For the text-containing cell, return its midpoint in [x, y] coordinate format. 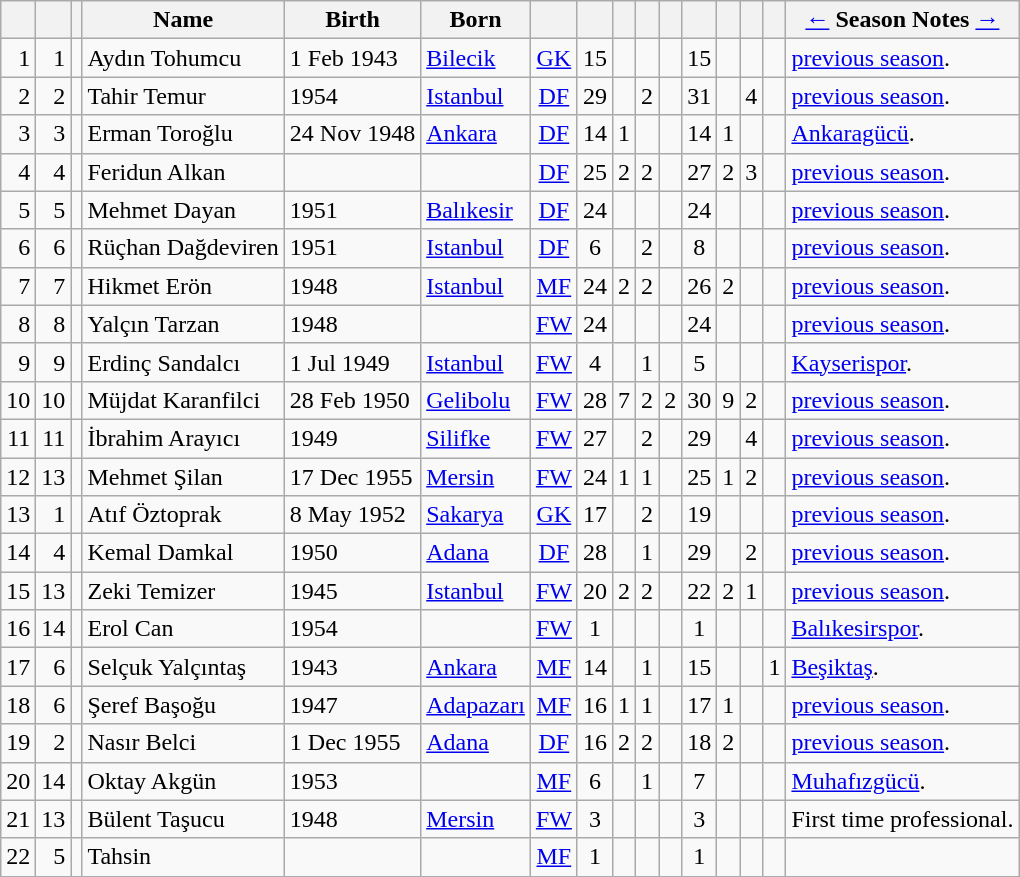
Balıkesir [476, 210]
1943 [352, 667]
Mehmet Şilan [183, 477]
Yalçın Tarzan [183, 324]
26 [700, 286]
1945 [352, 591]
28 Feb 1950 [352, 400]
Erdinç Sandalcı [183, 362]
Tahir Temur [183, 96]
Rüçhan Dağdeviren [183, 248]
12 [18, 477]
Kemal Damkal [183, 553]
24 Nov 1948 [352, 134]
1 Dec 1955 [352, 743]
Nasır Belci [183, 743]
Aydın Tohumcu [183, 58]
Muhafızgücü. [902, 781]
21 [18, 819]
Hikmet Erön [183, 286]
Kayserispor. [902, 362]
Müjdat Karanfilci [183, 400]
1 Feb 1943 [352, 58]
Feridun Alkan [183, 172]
Name [183, 20]
8 May 1952 [352, 515]
Bülent Taşucu [183, 819]
1953 [352, 781]
Gelibolu [476, 400]
1949 [352, 438]
Adapazarı [476, 705]
Oktay Akgün [183, 781]
Mehmet Dayan [183, 210]
Beşiktaş. [902, 667]
Sakarya [476, 515]
İbrahim Arayıcı [183, 438]
Zeki Temizer [183, 591]
Born [476, 20]
17 Dec 1955 [352, 477]
Erol Can [183, 629]
First time professional. [902, 819]
Şeref Başoğu [183, 705]
Bilecik [476, 58]
31 [700, 96]
30 [700, 400]
Ankaragücü. [902, 134]
1947 [352, 705]
Selçuk Yalçıntaş [183, 667]
Birth [352, 20]
Balıkesirspor. [902, 629]
← Season Notes → [902, 20]
Tahsin [183, 857]
1 Jul 1949 [352, 362]
Erman Toroğlu [183, 134]
Atıf Öztoprak [183, 515]
Silifke [476, 438]
1950 [352, 553]
